Return the [x, y] coordinate for the center point of the cell that contains the specified text.  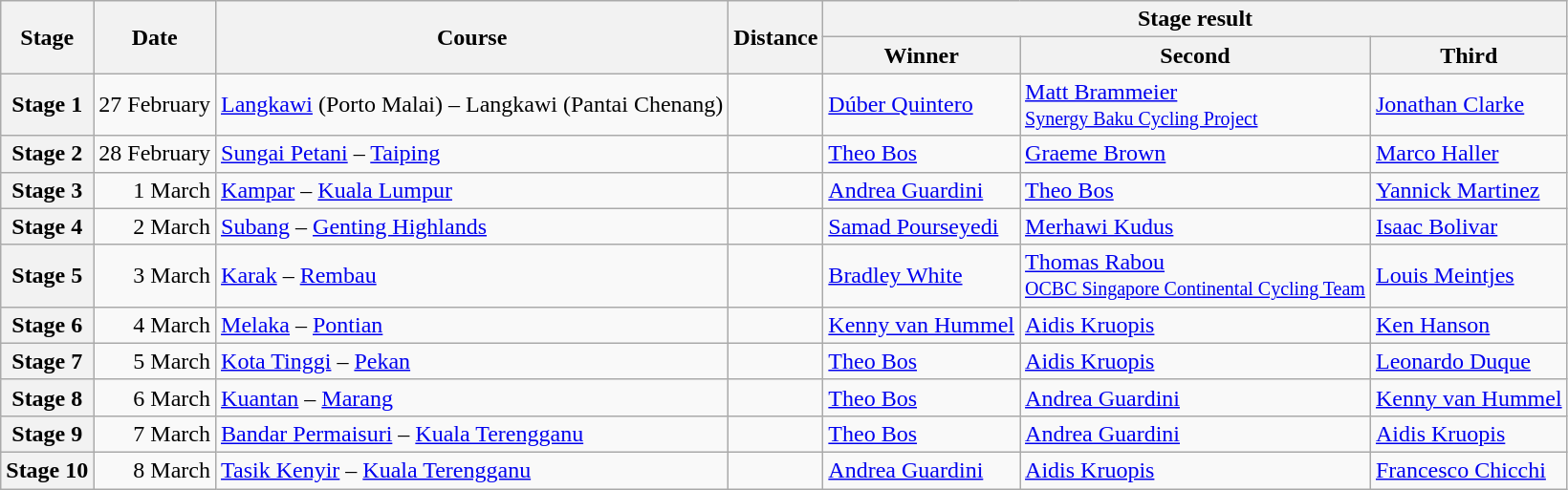
Stage 9 [48, 434]
Kampar – Kuala Lumpur [472, 190]
Francesco Chicchi [1469, 470]
Second [1195, 55]
Graeme Brown [1195, 154]
5 March [155, 361]
8 March [155, 470]
Karak – Rembau [472, 275]
7 March [155, 434]
Stage 3 [48, 190]
Kuantan – Marang [472, 397]
Date [155, 37]
Bradley White [922, 275]
Dúber Quintero [922, 105]
Stage 6 [48, 325]
Kota Tinggi – Pekan [472, 361]
Course [472, 37]
Melaka – Pontian [472, 325]
Stage 10 [48, 470]
Distance [776, 37]
Subang – Genting Highlands [472, 226]
Ken Hanson [1469, 325]
Stage 5 [48, 275]
Third [1469, 55]
Langkawi (Porto Malai) – Langkawi (Pantai Chenang) [472, 105]
Bandar Permaisuri – Kuala Terengganu [472, 434]
Stage result [1195, 19]
Matt BrammeierSynergy Baku Cycling Project [1195, 105]
3 March [155, 275]
Tasik Kenyir – Kuala Terengganu [472, 470]
1 March [155, 190]
Stage 4 [48, 226]
Sungai Petani – Taiping [472, 154]
Leonardo Duque [1469, 361]
Merhawi Kudus [1195, 226]
2 March [155, 226]
Stage [48, 37]
Yannick Martinez [1469, 190]
Isaac Bolivar [1469, 226]
Stage 1 [48, 105]
Stage 7 [48, 361]
Marco Haller [1469, 154]
Samad Pourseyedi [922, 226]
Louis Meintjes [1469, 275]
Thomas RabouOCBC Singapore Continental Cycling Team [1195, 275]
Winner [922, 55]
Stage 2 [48, 154]
Stage 8 [48, 397]
4 March [155, 325]
28 February [155, 154]
Jonathan Clarke [1469, 105]
6 March [155, 397]
27 February [155, 105]
